Extract the [x, y] coordinate from the center of the cell holding the provided text.  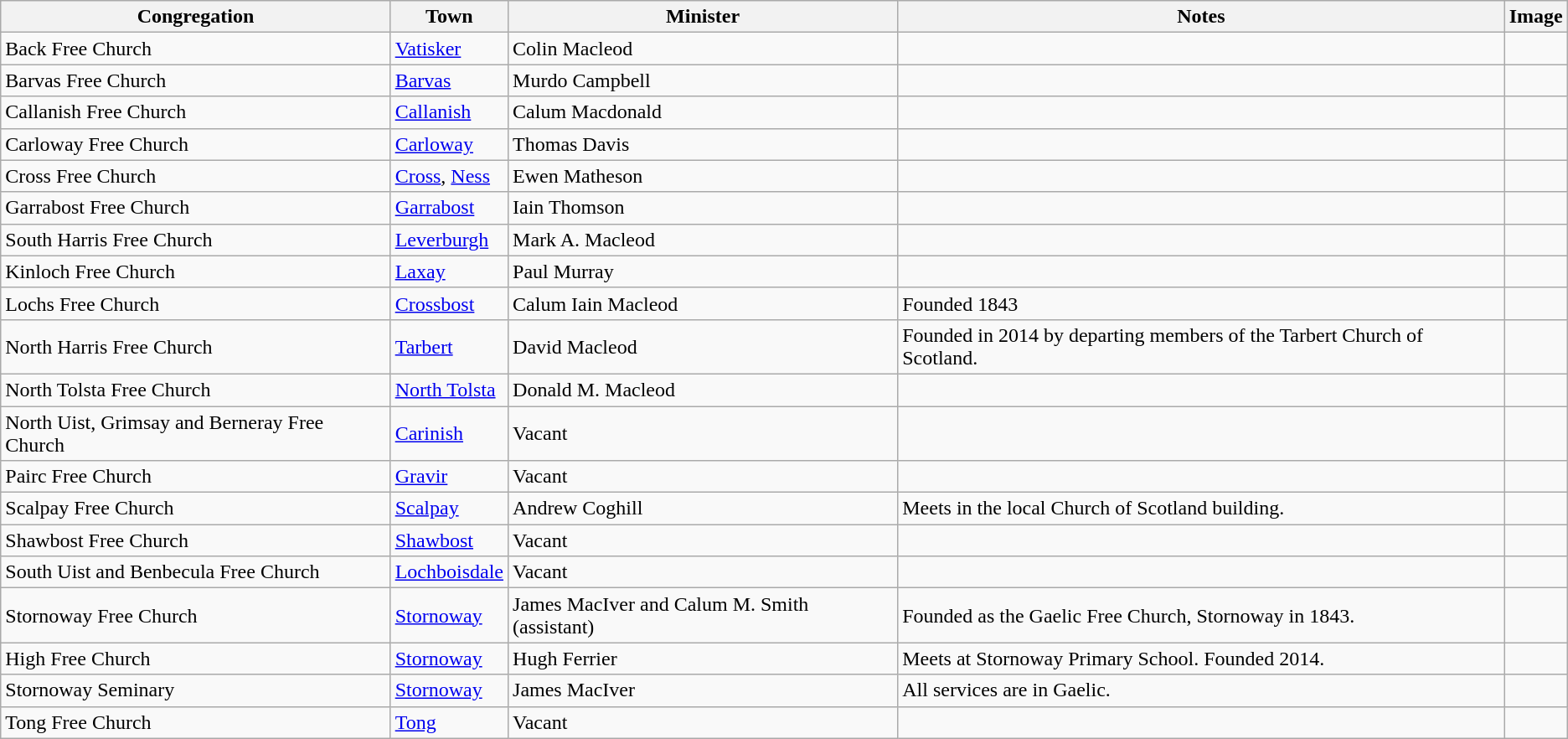
Stornoway Seminary [196, 690]
David Macleod [704, 347]
Meets in the local Church of Scotland building. [1201, 509]
Barvas [449, 80]
Colin Macleod [704, 49]
Scalpay Free Church [196, 509]
Cross Free Church [196, 176]
Cross, Ness [449, 176]
South Uist and Benbecula Free Church [196, 572]
North Tolsta [449, 390]
Shawbost Free Church [196, 540]
Barvas Free Church [196, 80]
Callanish Free Church [196, 112]
Calum Macdonald [704, 112]
James MacIver [704, 690]
North Uist, Grimsay and Berneray Free Church [196, 432]
Tong Free Church [196, 722]
Image [1536, 17]
Scalpay [449, 509]
Back Free Church [196, 49]
James MacIver and Calum M. Smith (assistant) [704, 615]
South Harris Free Church [196, 240]
Founded as the Gaelic Free Church, Stornoway in 1843. [1201, 615]
Founded in 2014 by departing members of the Tarbert Church of Scotland. [1201, 347]
Murdo Campbell [704, 80]
Kinloch Free Church [196, 271]
Gravir [449, 477]
Carloway [449, 144]
High Free Church [196, 659]
Callanish [449, 112]
North Harris Free Church [196, 347]
Carloway Free Church [196, 144]
North Tolsta Free Church [196, 390]
Andrew Coghill [704, 509]
Paul Murray [704, 271]
Ewen Matheson [704, 176]
Hugh Ferrier [704, 659]
Thomas Davis [704, 144]
Shawbost [449, 540]
Crossbost [449, 303]
Meets at Stornoway Primary School. Founded 2014. [1201, 659]
Lochs Free Church [196, 303]
Carinish [449, 432]
Tarbert [449, 347]
All services are in Gaelic. [1201, 690]
Stornoway Free Church [196, 615]
Laxay [449, 271]
Leverburgh [449, 240]
Garrabost [449, 208]
Pairc Free Church [196, 477]
Garrabost Free Church [196, 208]
Town [449, 17]
Founded 1843 [1201, 303]
Mark A. Macleod [704, 240]
Notes [1201, 17]
Calum Iain Macleod [704, 303]
Congregation [196, 17]
Tong [449, 722]
Iain Thomson [704, 208]
Donald M. Macleod [704, 390]
Minister [704, 17]
Vatisker [449, 49]
Lochboisdale [449, 572]
